Find where the given text appears and provide that cell's center as (X, Y) coordinate. 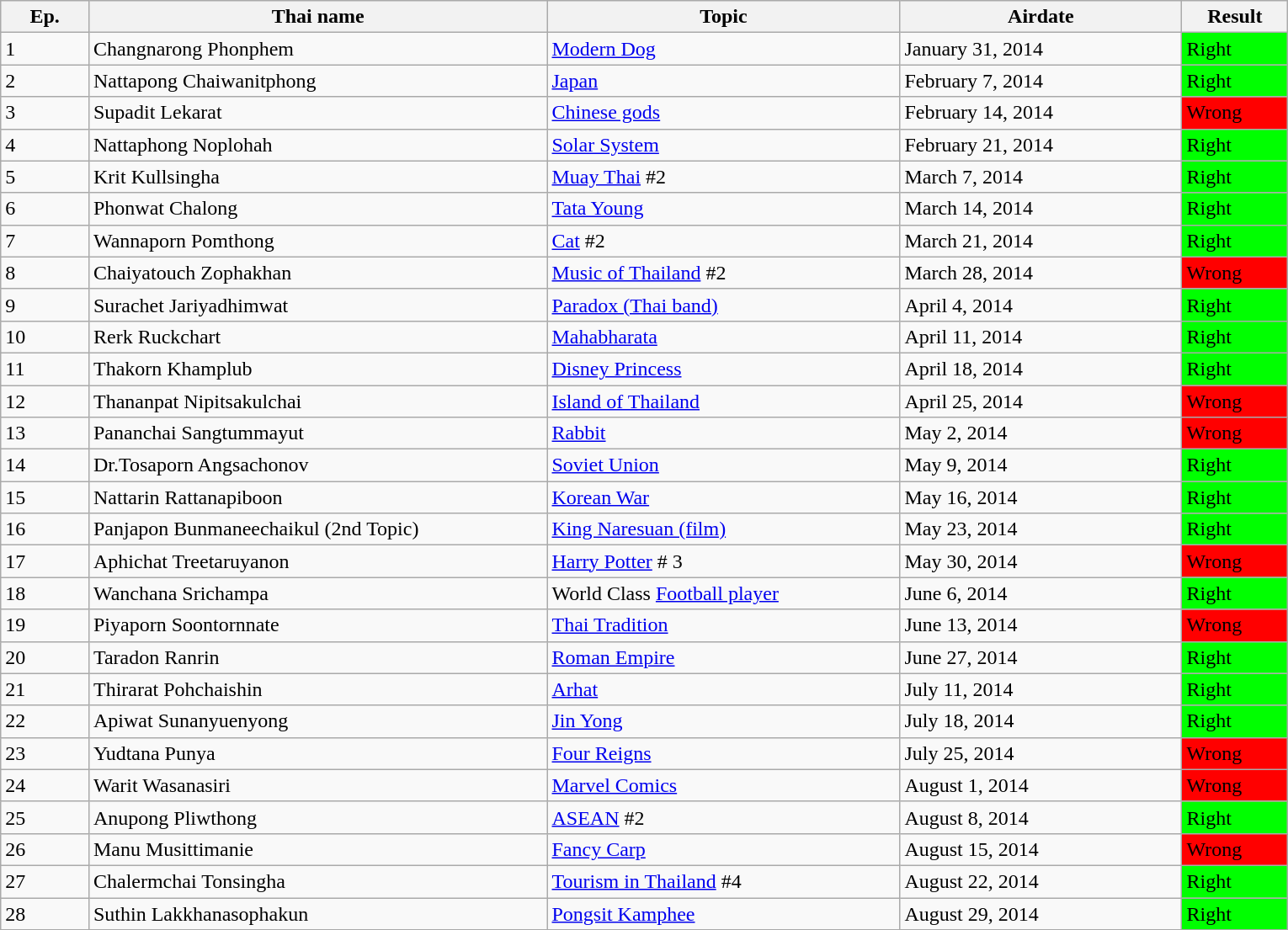
17 (45, 561)
Panjapon Bunmaneechaikul (2nd Topic) (318, 529)
24 (45, 785)
19 (45, 625)
Island of Thailand (724, 401)
February 21, 2014 (1041, 145)
Thakorn Khamplub (318, 369)
16 (45, 529)
March 14, 2014 (1041, 209)
Ep. (45, 17)
May 9, 2014 (1041, 465)
25 (45, 817)
Rerk Ruckchart (318, 337)
March 28, 2014 (1041, 273)
Muay Thai #2 (724, 177)
13 (45, 433)
Modern Dog (724, 49)
15 (45, 497)
Anupong Pliwthong (318, 817)
Rabbit (724, 433)
Manu Musittimanie (318, 849)
18 (45, 593)
14 (45, 465)
Fancy Carp (724, 849)
2 (45, 81)
May 16, 2014 (1041, 497)
August 8, 2014 (1041, 817)
Roman Empire (724, 657)
Wannaporn Pomthong (318, 241)
10 (45, 337)
August 22, 2014 (1041, 881)
World Class Football player (724, 593)
June 13, 2014 (1041, 625)
Thirarat Pohchaishin (318, 689)
Aphichat Treetaruyanon (318, 561)
May 2, 2014 (1041, 433)
5 (45, 177)
6 (45, 209)
1 (45, 49)
April 11, 2014 (1041, 337)
Music of Thailand #2 (724, 273)
21 (45, 689)
July 11, 2014 (1041, 689)
July 18, 2014 (1041, 721)
Chinese gods (724, 113)
Tata Young (724, 209)
20 (45, 657)
Suthin Lakkhanasophakun (318, 913)
Arhat (724, 689)
June 6, 2014 (1041, 593)
August 15, 2014 (1041, 849)
9 (45, 305)
Nattarin Rattanapiboon (318, 497)
Marvel Comics (724, 785)
Piyaporn Soontornnate (318, 625)
Korean War (724, 497)
April 25, 2014 (1041, 401)
28 (45, 913)
May 23, 2014 (1041, 529)
7 (45, 241)
Pongsit Kamphee (724, 913)
Supadit Lekarat (318, 113)
Mahabharata (724, 337)
Topic (724, 17)
Thai Tradition (724, 625)
April 4, 2014 (1041, 305)
23 (45, 753)
August 1, 2014 (1041, 785)
April 18, 2014 (1041, 369)
Paradox (Thai band) (724, 305)
4 (45, 145)
Krit Kullsingha (318, 177)
February 14, 2014 (1041, 113)
Thananpat Nipitsakulchai (318, 401)
May 30, 2014 (1041, 561)
Solar System (724, 145)
February 7, 2014 (1041, 81)
Four Reigns (724, 753)
Phonwat Chalong (318, 209)
3 (45, 113)
ASEAN #2 (724, 817)
Dr.Tosaporn Angsachonov (318, 465)
Taradon Ranrin (318, 657)
Airdate (1041, 17)
Warit Wasanasiri (318, 785)
Nattaphong Noplohah (318, 145)
March 21, 2014 (1041, 241)
January 31, 2014 (1041, 49)
Wanchana Srichampa (318, 593)
Disney Princess (724, 369)
Yudtana Punya (318, 753)
Changnarong Phonphem (318, 49)
27 (45, 881)
Harry Potter # 3 (724, 561)
June 27, 2014 (1041, 657)
Chaiyatouch Zophakhan (318, 273)
Pananchai Sangtummayut (318, 433)
Nattapong Chaiwanitphong (318, 81)
Chalermchai Tonsingha (318, 881)
26 (45, 849)
Soviet Union (724, 465)
July 25, 2014 (1041, 753)
Tourism in Thailand #4 (724, 881)
12 (45, 401)
Result (1235, 17)
King Naresuan (film) (724, 529)
Apiwat Sunanyuenyong (318, 721)
Thai name (318, 17)
March 7, 2014 (1041, 177)
11 (45, 369)
Cat #2 (724, 241)
22 (45, 721)
Surachet Jariyadhimwat (318, 305)
August 29, 2014 (1041, 913)
8 (45, 273)
Japan (724, 81)
Jin Yong (724, 721)
